Search for the cell housing the specified text and yield its [X, Y] center coordinate. 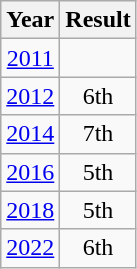
2011 [30, 58]
Year [30, 20]
2012 [30, 96]
7th [98, 134]
2022 [30, 248]
Result [98, 20]
2018 [30, 210]
2014 [30, 134]
2016 [30, 172]
